From the cell containing the given text, extract its center point as [X, Y] coordinate. 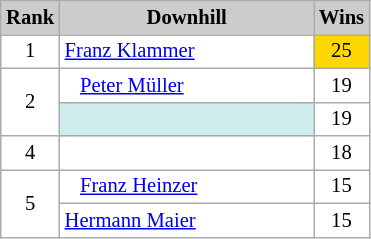
4 [30, 153]
Franz Klammer [187, 51]
Wins [342, 17]
5 [30, 203]
Rank [30, 17]
18 [342, 153]
Downhill [187, 17]
2 [30, 102]
Peter Müller [187, 85]
25 [342, 51]
Hermann Maier [187, 220]
1 [30, 51]
Franz Heinzer [187, 186]
